Return (X, Y) of the center of cell containing provided text 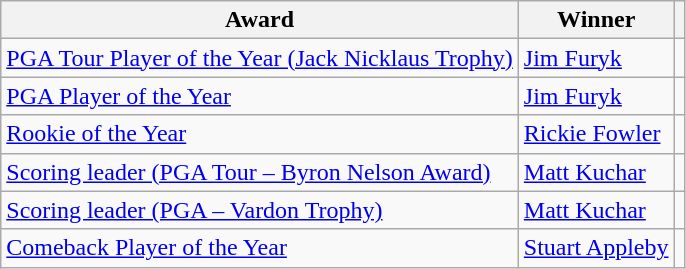
PGA Player of the Year (260, 96)
PGA Tour Player of the Year (Jack Nicklaus Trophy) (260, 58)
Scoring leader (PGA – Vardon Trophy) (260, 210)
Winner (596, 20)
Comeback Player of the Year (260, 248)
Rickie Fowler (596, 134)
Award (260, 20)
Stuart Appleby (596, 248)
Scoring leader (PGA Tour – Byron Nelson Award) (260, 172)
Rookie of the Year (260, 134)
